Provide the (x, y) coordinate of the cell's center where the given text is located.  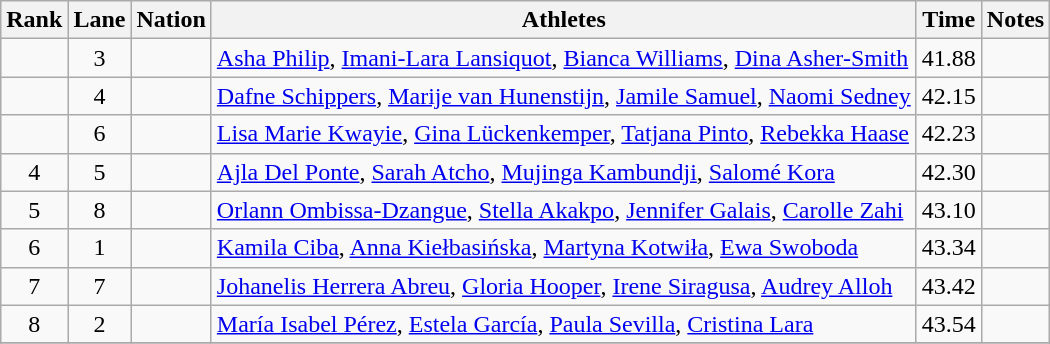
Athletes (564, 20)
2 (100, 324)
3 (100, 58)
42.30 (948, 172)
Nation (171, 20)
Lisa Marie Kwayie, Gina Lückenkemper, Tatjana Pinto, Rebekka Haase (564, 134)
Rank (34, 20)
Kamila Ciba, Anna Kiełbasińska, Martyna Kotwiła, Ewa Swoboda (564, 248)
Time (948, 20)
41.88 (948, 58)
Johanelis Herrera Abreu, Gloria Hooper, Irene Siragusa, Audrey Alloh (564, 286)
43.10 (948, 210)
Asha Philip, Imani-Lara Lansiquot, Bianca Williams, Dina Asher-Smith (564, 58)
42.23 (948, 134)
Lane (100, 20)
1 (100, 248)
42.15 (948, 96)
Notes (1015, 20)
Ajla Del Ponte, Sarah Atcho, Mujinga Kambundji, Salomé Kora (564, 172)
43.34 (948, 248)
María Isabel Pérez, Estela García, Paula Sevilla, Cristina Lara (564, 324)
43.42 (948, 286)
43.54 (948, 324)
Dafne Schippers, Marije van Hunenstijn, Jamile Samuel, Naomi Sedney (564, 96)
Orlann Ombissa-Dzangue, Stella Akakpo, Jennifer Galais, Carolle Zahi (564, 210)
